Find where the given text appears and provide that cell's center as (x, y) coordinate. 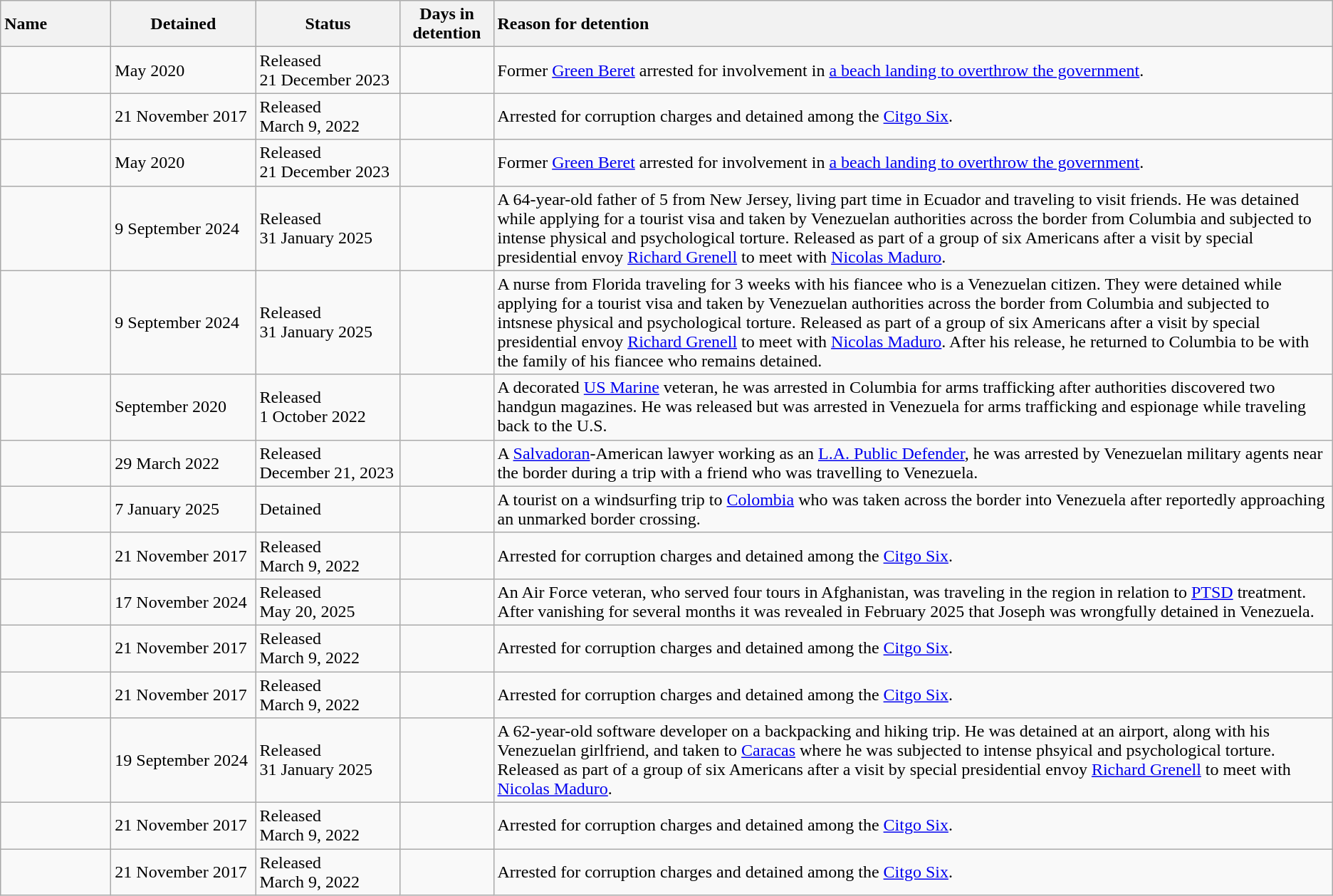
Status (328, 24)
Days in detention (447, 24)
7 January 2025 (184, 510)
19 September 2024 (184, 760)
Released 1 October 2022 (328, 407)
Name (56, 24)
A tourist on a windsurfing trip to Colombia who was taken across the border into Venezuela after reportedly approaching an unmarked border crossing. (913, 510)
Released December 21, 2023 (328, 463)
Reason for detention (913, 24)
Released May 20, 2025 (328, 602)
17 November 2024 (184, 602)
September 2020 (184, 407)
29 March 2022 (184, 463)
